Output the (X, Y) coordinate of the center of the cell containing the given text.  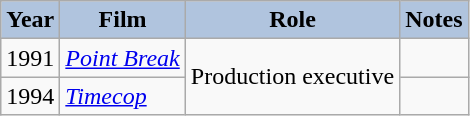
Notes (434, 20)
Role (292, 20)
Timecop (122, 96)
Film (122, 20)
Year (30, 20)
Point Break (122, 58)
Production executive (292, 77)
1991 (30, 58)
1994 (30, 96)
